For the text-containing cell, return its midpoint in (x, y) coordinate format. 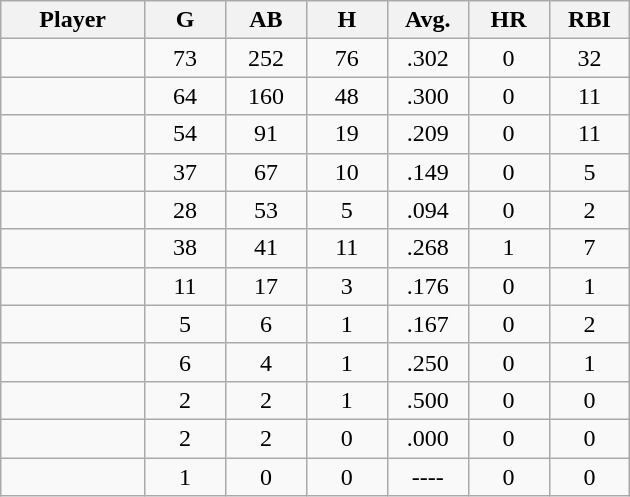
17 (266, 286)
10 (346, 172)
91 (266, 134)
H (346, 20)
160 (266, 96)
.209 (428, 134)
AB (266, 20)
Player (73, 20)
.094 (428, 210)
54 (186, 134)
67 (266, 172)
3 (346, 286)
.167 (428, 324)
19 (346, 134)
.149 (428, 172)
.000 (428, 438)
.250 (428, 362)
RBI (590, 20)
7 (590, 248)
32 (590, 58)
64 (186, 96)
28 (186, 210)
73 (186, 58)
76 (346, 58)
41 (266, 248)
48 (346, 96)
---- (428, 477)
37 (186, 172)
.300 (428, 96)
.176 (428, 286)
HR (508, 20)
.302 (428, 58)
G (186, 20)
4 (266, 362)
53 (266, 210)
.500 (428, 400)
Avg. (428, 20)
252 (266, 58)
.268 (428, 248)
38 (186, 248)
